Determine the (X, Y) coordinate at the center of the cell enclosing the given text.  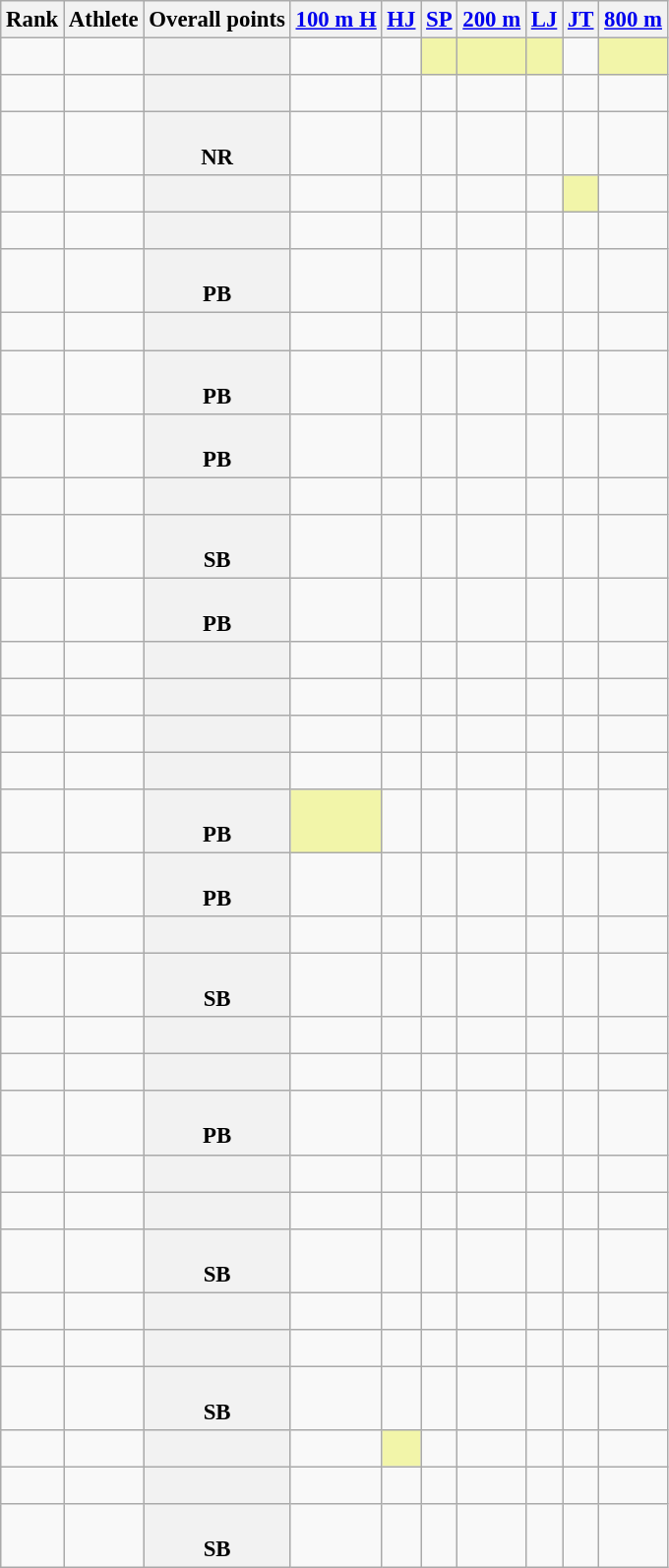
Overall points (216, 20)
Athlete (104, 20)
200 m (492, 20)
JT (580, 20)
HJ (401, 20)
SP (439, 20)
Rank (32, 20)
800 m (634, 20)
NR (216, 144)
LJ (543, 20)
100 m H (336, 20)
